Detect which cell encompasses the target text, then output its (X, Y) center coordinate. 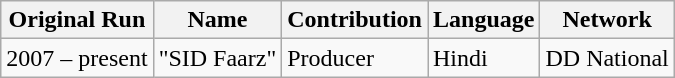
Contribution (355, 20)
Producer (355, 58)
"SID Faarz" (218, 58)
Original Run (77, 20)
Name (218, 20)
Network (607, 20)
Hindi (484, 58)
Language (484, 20)
2007 – present (77, 58)
DD National (607, 58)
